Return (X, Y) of the center of cell containing provided text 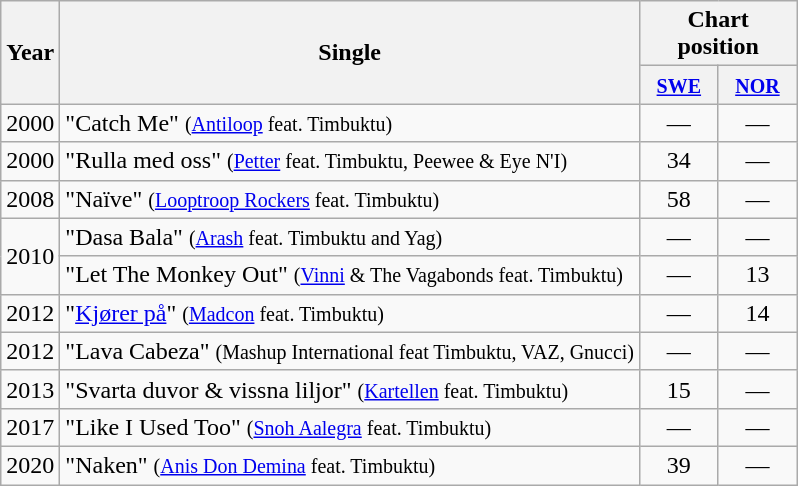
SWE (680, 85)
"Kjører på" (Madcon feat. Timbuktu) (350, 313)
14 (758, 313)
Year (30, 52)
39 (680, 465)
"Dasa Bala" (Arash feat. Timbuktu and Yag) (350, 237)
15 (680, 389)
"Lava Cabeza" (Mashup International feat Timbuktu, VAZ, Gnucci) (350, 351)
13 (758, 275)
2010 (30, 256)
NOR (758, 85)
2008 (30, 199)
Chart position (718, 34)
"Svarta duvor & vissna liljor" (Kartellen feat. Timbuktu) (350, 389)
"Naïve" (Looptroop Rockers feat. Timbuktu) (350, 199)
"Let The Monkey Out" (Vinni & The Vagabonds feat. Timbuktu) (350, 275)
2017 (30, 427)
2013 (30, 389)
58 (680, 199)
"Catch Me" (Antiloop feat. Timbuktu) (350, 123)
2020 (30, 465)
"Naken" (Anis Don Demina feat. Timbuktu) (350, 465)
Single (350, 52)
"Like I Used Too" (Snoh Aalegra feat. Timbuktu) (350, 427)
"Rulla med oss" (Petter feat. Timbuktu, Peewee & Eye N'I) (350, 161)
34 (680, 161)
